Determine the [X, Y] coordinate at the center of the cell enclosing the given text.  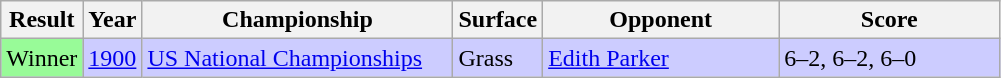
Year [112, 20]
1900 [112, 58]
Surface [498, 20]
Edith Parker [661, 58]
Grass [498, 58]
Result [42, 20]
US National Championships [298, 58]
Winner [42, 58]
Championship [298, 20]
Opponent [661, 20]
6–2, 6–2, 6–0 [890, 58]
Score [890, 20]
